Pinpoint the cell where the given text exists, returning its (X, Y) midpoint coordinate. 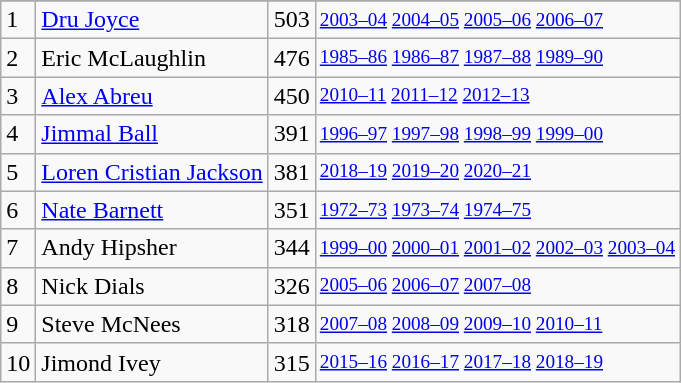
2003–04 2004–05 2005–06 2006–07 (497, 20)
450 (292, 96)
Loren Cristian Jackson (152, 172)
Dru Joyce (152, 20)
503 (292, 20)
Jimmal Ball (152, 134)
Eric McLaughlin (152, 58)
1996–97 1997–98 1998–99 1999–00 (497, 134)
1985–86 1986–87 1987–88 1989–90 (497, 58)
326 (292, 286)
2007–08 2008–09 2009–10 2010–11 (497, 324)
476 (292, 58)
351 (292, 210)
1 (18, 20)
2010–11 2011–12 2012–13 (497, 96)
Nick Dials (152, 286)
9 (18, 324)
Nate Barnett (152, 210)
3 (18, 96)
Alex Abreu (152, 96)
318 (292, 324)
391 (292, 134)
Andy Hipsher (152, 248)
4 (18, 134)
2005–06 2006–07 2007–08 (497, 286)
1999–00 2000–01 2001–02 2002–03 2003–04 (497, 248)
2 (18, 58)
2018–19 2019–20 2020–21 (497, 172)
2015–16 2016–17 2017–18 2018–19 (497, 362)
1972–73 1973–74 1974–75 (497, 210)
10 (18, 362)
7 (18, 248)
5 (18, 172)
Steve McNees (152, 324)
381 (292, 172)
344 (292, 248)
315 (292, 362)
6 (18, 210)
Jimond Ivey (152, 362)
8 (18, 286)
